Provide the [x, y] coordinate of the cell's center where the given text is located.  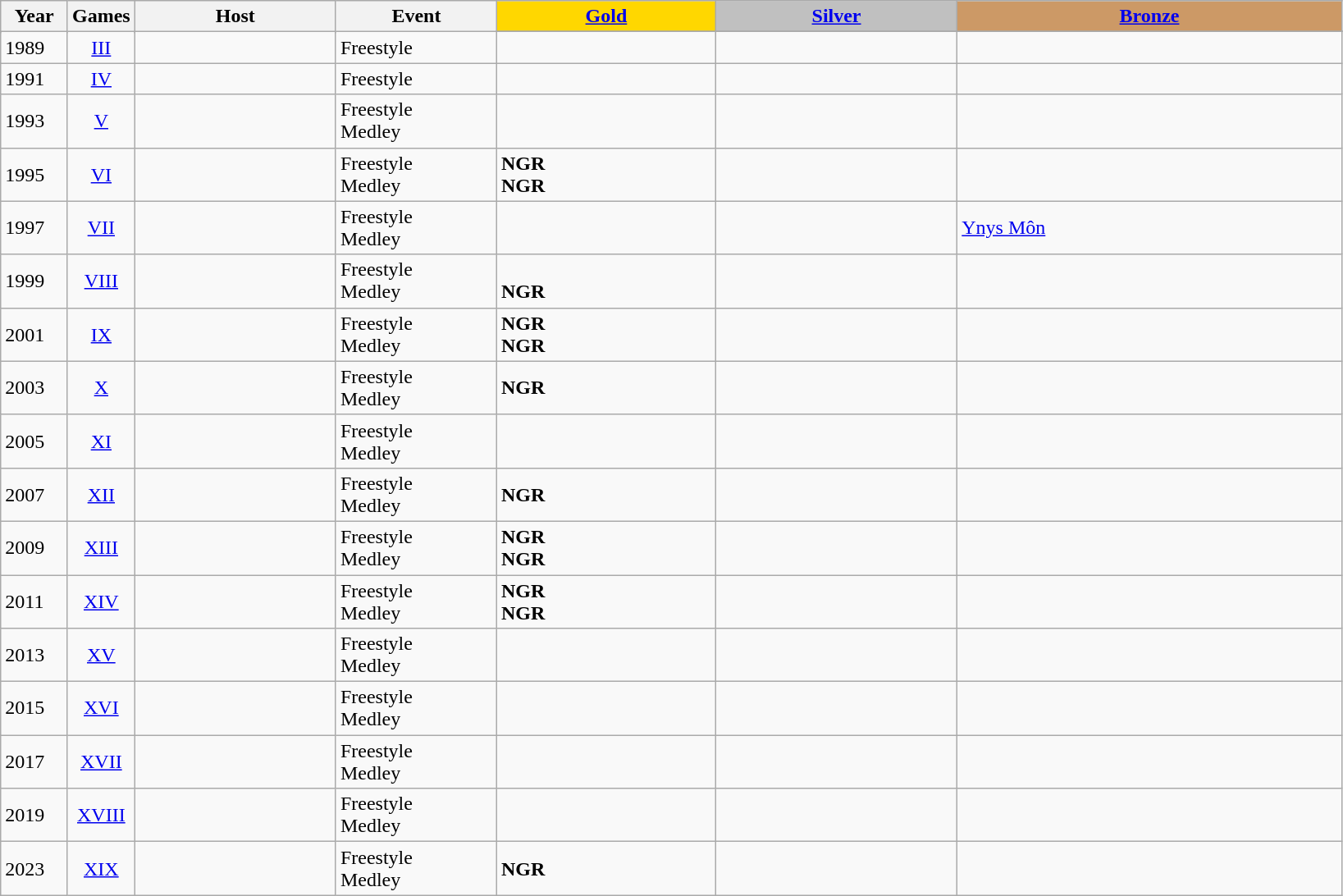
2003 [34, 387]
Silver [836, 16]
XVIII [101, 816]
XIII [101, 548]
XV [101, 655]
2017 [34, 761]
IV [101, 79]
1991 [34, 79]
2011 [34, 601]
XVII [101, 761]
2015 [34, 709]
2005 [34, 441]
VIII [101, 281]
1995 [34, 174]
III [101, 48]
2001 [34, 335]
2013 [34, 655]
IX [101, 335]
Event [416, 16]
VII [101, 228]
Games [101, 16]
1993 [34, 121]
VI [101, 174]
XI [101, 441]
2023 [34, 868]
Year [34, 16]
XII [101, 494]
2009 [34, 548]
Bronze [1150, 16]
2019 [34, 816]
X [101, 387]
XIX [101, 868]
V [101, 121]
2007 [34, 494]
1999 [34, 281]
Host [235, 16]
1989 [34, 48]
Ynys Môn [1150, 228]
XVI [101, 709]
Gold [607, 16]
XIV [101, 601]
1997 [34, 228]
